Scan for the cell matching the given text and deliver its [x, y] coordinate at center. 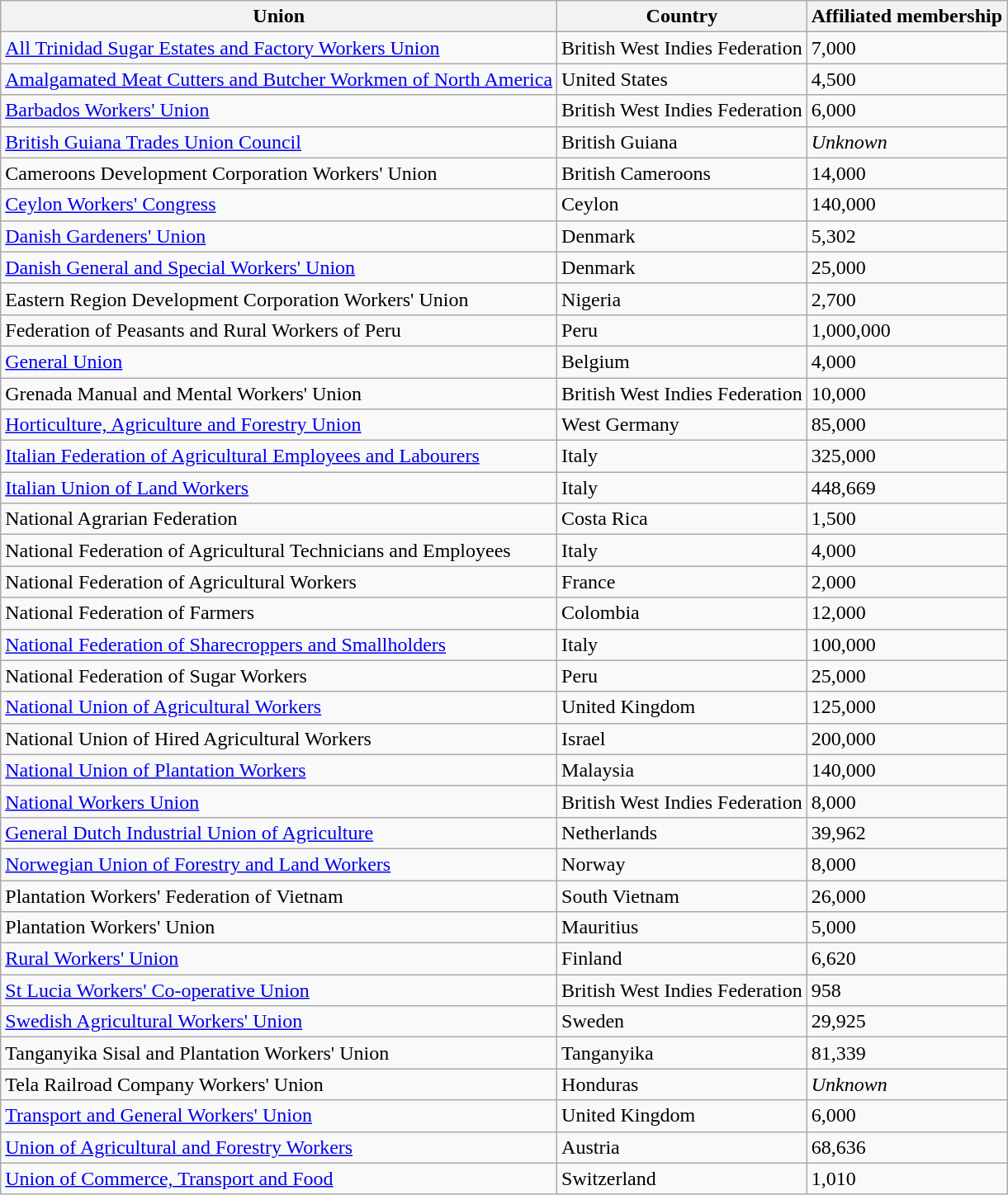
National Federation of Agricultural Workers [279, 582]
Tanganyika Sisal and Plantation Workers' Union [279, 1053]
Norway [682, 864]
Finland [682, 959]
British Cameroons [682, 173]
Tanganyika [682, 1053]
South Vietnam [682, 895]
Rural Workers' Union [279, 959]
12,000 [906, 613]
Tela Railroad Company Workers' Union [279, 1084]
2,700 [906, 299]
Amalgamated Meat Cutters and Butcher Workmen of North America [279, 79]
Cameroons Development Corporation Workers' Union [279, 173]
39,962 [906, 833]
Grenada Manual and Mental Workers' Union [279, 394]
National Federation of Agricultural Technicians and Employees [279, 550]
General Dutch Industrial Union of Agriculture [279, 833]
Transport and General Workers' Union [279, 1116]
Union [279, 17]
100,000 [906, 645]
Eastern Region Development Corporation Workers' Union [279, 299]
5,302 [906, 236]
Sweden [682, 1022]
France [682, 582]
National Union of Agricultural Workers [279, 707]
Mauritius [682, 928]
Plantation Workers' Federation of Vietnam [279, 895]
1,010 [906, 1178]
Affiliated membership [906, 17]
68,636 [906, 1147]
St Lucia Workers' Co-operative Union [279, 990]
Malaysia [682, 770]
General Union [279, 361]
National Agrarian Federation [279, 519]
26,000 [906, 895]
325,000 [906, 456]
Switzerland [682, 1178]
1,000,000 [906, 330]
Horticulture, Agriculture and Forestry Union [279, 425]
National Workers Union [279, 801]
Israel [682, 739]
West Germany [682, 425]
Honduras [682, 1084]
6,620 [906, 959]
Union of Commerce, Transport and Food [279, 1178]
National Union of Hired Agricultural Workers [279, 739]
448,669 [906, 488]
Colombia [682, 613]
National Federation of Farmers [279, 613]
Norwegian Union of Forestry and Land Workers [279, 864]
Danish Gardeners' Union [279, 236]
National Federation of Sugar Workers [279, 676]
Swedish Agricultural Workers' Union [279, 1022]
Plantation Workers' Union [279, 928]
81,339 [906, 1053]
4,500 [906, 79]
Netherlands [682, 833]
14,000 [906, 173]
British Guiana Trades Union Council [279, 142]
Federation of Peasants and Rural Workers of Peru [279, 330]
Ceylon Workers' Congress [279, 205]
125,000 [906, 707]
29,925 [906, 1022]
10,000 [906, 394]
Nigeria [682, 299]
British Guiana [682, 142]
All Trinidad Sugar Estates and Factory Workers Union [279, 48]
National Federation of Sharecroppers and Smallholders [279, 645]
2,000 [906, 582]
85,000 [906, 425]
200,000 [906, 739]
1,500 [906, 519]
5,000 [906, 928]
Costa Rica [682, 519]
Ceylon [682, 205]
Danish General and Special Workers' Union [279, 267]
7,000 [906, 48]
Italian Federation of Agricultural Employees and Labourers [279, 456]
Barbados Workers' Union [279, 111]
Austria [682, 1147]
National Union of Plantation Workers [279, 770]
United States [682, 79]
Country [682, 17]
Belgium [682, 361]
Union of Agricultural and Forestry Workers [279, 1147]
Italian Union of Land Workers [279, 488]
958 [906, 990]
